From the cell containing the given text, extract its center point as (X, Y) coordinate. 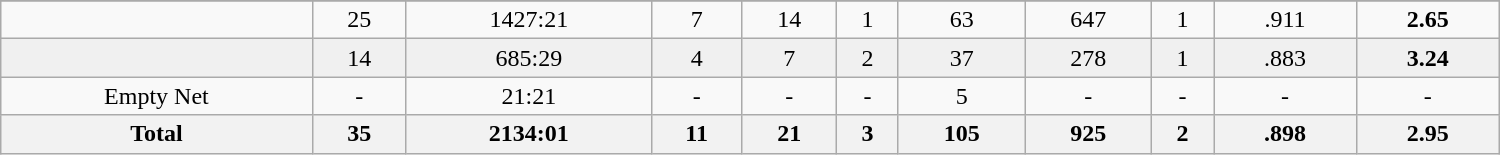
63 (962, 20)
925 (1088, 134)
5 (962, 96)
685:29 (528, 58)
647 (1088, 20)
21 (789, 134)
.911 (1286, 20)
4 (696, 58)
2.65 (1428, 20)
1427:21 (528, 20)
278 (1088, 58)
Empty Net (156, 96)
3 (867, 134)
Total (156, 134)
.898 (1286, 134)
2.95 (1428, 134)
21:21 (528, 96)
25 (359, 20)
105 (962, 134)
11 (696, 134)
.883 (1286, 58)
2134:01 (528, 134)
3.24 (1428, 58)
37 (962, 58)
35 (359, 134)
